Pinpoint the cell where the given text exists, returning its [X, Y] midpoint coordinate. 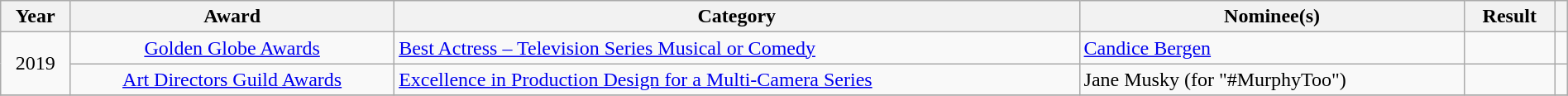
Best Actress – Television Series Musical or Comedy [737, 48]
Jane Musky (for "#MurphyToo") [1272, 79]
Golden Globe Awards [232, 48]
Art Directors Guild Awards [232, 79]
Excellence in Production Design for a Multi-Camera Series [737, 79]
Result [1509, 17]
Award [232, 17]
Candice Bergen [1272, 48]
Year [36, 17]
2019 [36, 64]
Nominee(s) [1272, 17]
Category [737, 17]
